From the cell containing the given text, extract its center point as [x, y] coordinate. 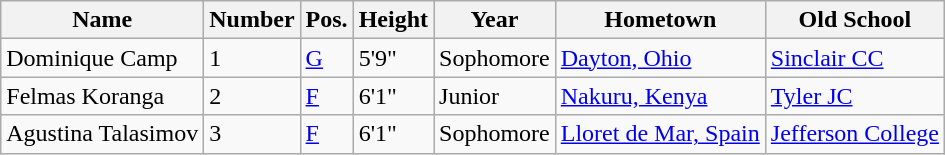
Dayton, Ohio [660, 58]
Jefferson College [854, 134]
Nakuru, Kenya [660, 96]
Height [393, 20]
Pos. [326, 20]
Junior [495, 96]
2 [252, 96]
1 [252, 58]
Lloret de Mar, Spain [660, 134]
Old School [854, 20]
Hometown [660, 20]
Agustina Talasimov [102, 134]
Name [102, 20]
Number [252, 20]
G [326, 58]
Sinclair CC [854, 58]
Tyler JC [854, 96]
Felmas Koranga [102, 96]
Dominique Camp [102, 58]
5'9" [393, 58]
3 [252, 134]
Year [495, 20]
